Output the (x, y) coordinate of the center of the cell containing the given text.  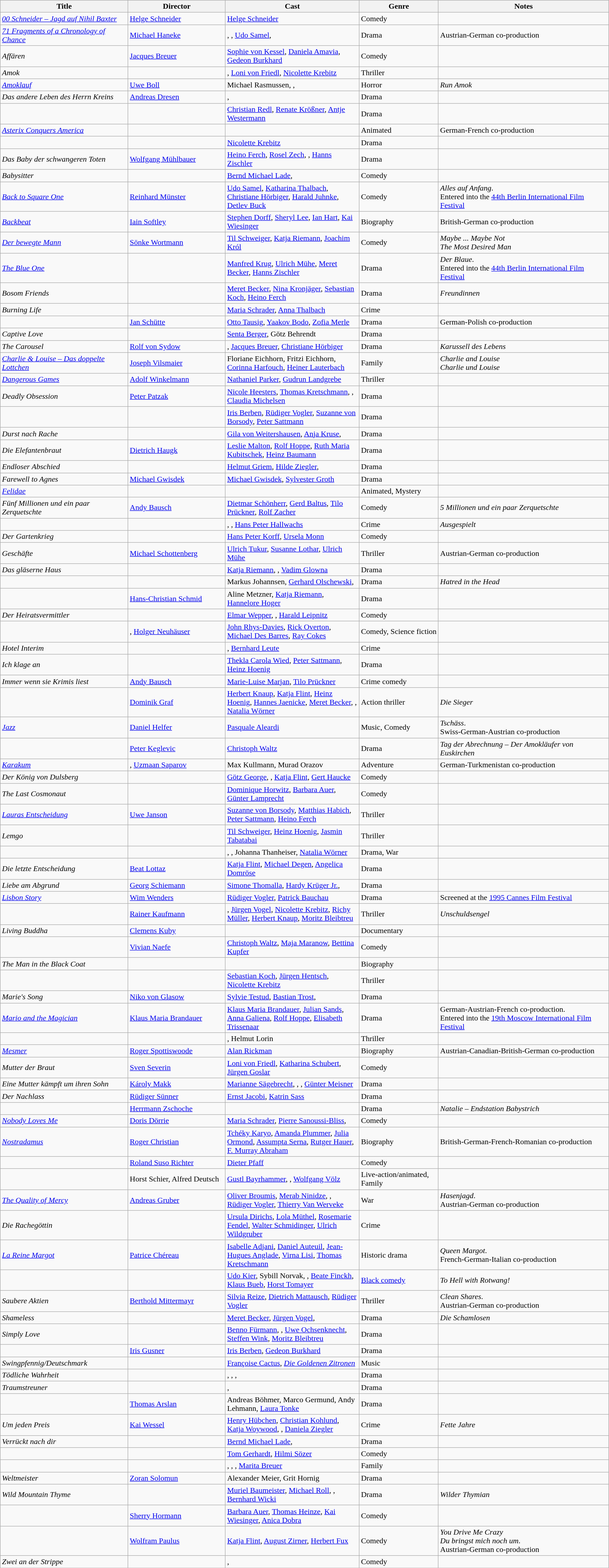
The Last Cosmonaut (64, 794)
Meret Becker, Nina Kronjäger, Sebastian Koch, Heino Ferch (292, 293)
The Carousel (64, 346)
, Bernhard Leute (292, 648)
Katja Flint, Michael Degen, Angelica Domröse (292, 869)
Leslie Malton, Rolf Hoppe, Ruth Maria Kubitschek, Heinz Baumann (292, 450)
Der Blaue. Entered into the 44th Berlin International Film Festival (524, 268)
Marie's Song (64, 997)
Herbert Knaup, Katja Flint, Heinz Hoenig, Hannes Jaenicke, Meret Becker, , Natalia Wörner (292, 702)
Károly Makk (177, 1084)
Wolfgang Mühlbauer (177, 159)
Iain Softley (177, 222)
To Hell with Rotwang! (524, 1280)
Rainer Kaufmann (177, 914)
, Jürgen Vogel, Nicolette Krebitz, Richy Müller, Herbert Knaup, Moritz Bleibtreu (292, 914)
Andreas Gruber (177, 1200)
Thekla Carola Wied, Peter Sattmann, Heinz Hoenig (292, 664)
Michael Haneke (177, 35)
Zwei an der Strippe (64, 1562)
Fette Jahre (524, 1425)
Christoph Waltz (292, 748)
Marianne Sägebrecht, , , Günter Meisner (292, 1084)
Klaus Maria Brandauer, Julian Sands, Anna Galiena, Rolf Hoppe, Elisabeth Trissenaar (292, 1018)
Sebastian Koch, Jürgen Hentsch, Nicolette Krebitz (292, 980)
Doris Dörrie (177, 1121)
British-German-French-Romanian co-production (524, 1142)
Uwe Janson (177, 815)
Animated, Mystery (399, 491)
John Rhys-Davies, Rick Overton, Michael Des Barres, Ray Cokes (292, 632)
Klaus Maria Brandauer (177, 1018)
Beat Lottaz (177, 869)
Otto Tausig, Yaakov Bodo, Zofia Merle (292, 322)
Verrückt nach dir (64, 1441)
Patrice Chéreau (177, 1255)
, , Hans Peter Hallwachs (292, 524)
Endloser Abschied (64, 467)
Alan Rickman (292, 1051)
Sönke Wortmann (177, 243)
Documentary (399, 931)
Muriel Baumeister, Michael Roll, , Bernhard Wicki (292, 1495)
Meret Becker, Jürgen Vogel, (292, 1318)
Loni von Friedl, Katharina Schubert, Jürgen Goslar (292, 1067)
Alles auf Anfang. Entered into the 44th Berlin International Film Festival (524, 197)
Hatred in the Head (524, 582)
Freundinnen (524, 293)
Udo Kier, Sybill Norvak, , Beate Finckh, Klaus Bueb, Horst Tomayer (292, 1280)
Marie-Luise Marjan, Tilo Prückner (292, 681)
Dominik Graf (177, 702)
Charlie and Louise Charlie und Louise (524, 363)
Oliver Broumis, Merab Ninidze, , Rüdiger Vogler, Thierry Van Werveke (292, 1200)
Um jeden Preis (64, 1425)
Peter Keglevic (177, 748)
Felidae (64, 491)
Nicole Heesters, Thomas Kretschmann, , Claudia Michelsen (292, 396)
Asterix Conquers America (64, 130)
German-Austrian-French co-production. Entered into the 19th Moscow International Film Festival (524, 1018)
Die Sieger (524, 702)
Affären (64, 56)
, , , Marita Breuer (292, 1466)
Amoklauf (64, 85)
Nicolette Krebitz (292, 142)
The Quality of Mercy (64, 1200)
Herrmann Zschoche (177, 1109)
Udo Samel, Katharina Thalbach, Christiane Hörbiger, Harald Juhnke, Detlev Buck (292, 197)
Dietmar Schönherr, Gerd Baltus, Tilo Prückner, Rolf Zacher (292, 508)
Eine Mutter kämpft um ihren Sohn (64, 1084)
Sherry Hormann (177, 1515)
Tchéky Karyo, Amanda Plummer, Julia Ormond, Assumpta Serna, Rutger Hauer, F. Murray Abraham (292, 1142)
Christoph Waltz, Maja Maranow, Bettina Kupfer (292, 947)
Der Heiratsvermittler (64, 615)
Run Amok (524, 85)
Lauras Entscheidung (64, 815)
Michael Gwisdek (177, 479)
Heino Ferch, Rosel Zech, , Hanns Zischler (292, 159)
Rüdiger Vogler, Patrick Bauchau (292, 897)
Dominique Horwitz, Barbara Auer, Günter Lamprecht (292, 794)
Farewell to Agnes (64, 479)
Wolfram Paulus (177, 1541)
Ich klage an (64, 664)
Stephen Dorff, Sheryl Lee, Ian Hart, Kai Wiesinger (292, 222)
Durst nach Rache (64, 433)
Nostradamus (64, 1142)
Horror (399, 85)
Mutter der Braut (64, 1067)
Elmar Wepper, , Harald Leipnitz (292, 615)
Katja Riemann, , Vadim Glowna (292, 570)
Maria Schrader, Anna Thalbach (292, 310)
Tödliche Wahrheit (64, 1375)
Music, Comedy (399, 727)
Françoise Cactus, Die Goldenen Zitronen (292, 1363)
Saubere Aktien (64, 1301)
Der Nachlass (64, 1096)
Max Kullmann, Murad Orazov (292, 765)
Ausgespielt (524, 524)
Living Buddha (64, 931)
Benno Fürmann, , Uwe Ochsenknecht, Steffen Wink, Moritz Bleibtreu (292, 1334)
Wild Mountain Thyme (64, 1495)
Vivian Naefe (177, 947)
Michael Rasmussen, , (292, 85)
Horst Schier, Alfred Deutsch (177, 1179)
Maybe ... Maybe Not The Most Desired Man (524, 243)
Genre (399, 6)
German-Turkmenistan co-production (524, 765)
Simply Love (64, 1334)
Babysitter (64, 175)
Dangerous Games (64, 379)
, , Udo Samel, (292, 35)
Lisbon Story (64, 897)
Tag der Abrechnung – Der Amokläufer von Euskirchen (524, 748)
Der bewegte Mann (64, 243)
Markus Johannsen, Gerhard Olschewski, (292, 582)
Lemgo (64, 835)
, Helmut Lorin (292, 1039)
Live-action/animated, Family (399, 1179)
Daniel Helfer (177, 727)
Suzanne von Borsody, Matthias Habich, Peter Sattmann, Heino Ferch (292, 815)
Ursula Dirichs, Lola Müthel, Rosemarie Fendel, Walter Schmidinger, Ulrich Wildgruber (292, 1225)
Clemens Kuby (177, 931)
Bosom Friends (64, 293)
Traumstreuner (64, 1387)
Joseph Vilsmaier (177, 363)
Comedy, Science fiction (399, 632)
, , , (292, 1375)
Karakum (64, 765)
Sven Severin (177, 1067)
Ernst Jacobi, Katrin Sass (292, 1096)
Weltmeister (64, 1478)
Simone Thomalla, Hardy Krüger Jr., (292, 885)
German-Polish co-production (524, 322)
Mario and the Magician (64, 1018)
Action thriller (399, 702)
Backbeat (64, 222)
Clean Shares. Austrian-German co-production (524, 1301)
Christian Redl, Renate Krößner, Antje Westermann (292, 114)
Das Baby der schwangeren Toten (64, 159)
The Blue One (64, 268)
Natalie – Endstation Babystrich (524, 1109)
Georg Schiemann (177, 885)
Niko von Glasow (177, 997)
Die Schamlosen (524, 1318)
Title (64, 6)
Jan Schütte (177, 322)
Helmut Griem, Hilde Ziegler, (292, 467)
Til Schweiger, Katja Riemann, Joachim Król (292, 243)
Manfred Krug, Ulrich Mühe, Meret Becker, Hanns Zischler (292, 268)
Historic drama (399, 1255)
00 Schneider – Jagd auf Nihil Baxter (64, 19)
Screened at the 1995 Cannes Film Festival (524, 897)
Rüdiger Sünner (177, 1096)
, Jacques Breuer, Christiane Hörbiger (292, 346)
Adolf Winkelmann (177, 379)
War (399, 1200)
Black comedy (399, 1280)
Peter Patzak (177, 396)
Immer wenn sie Krimis liest (64, 681)
Adventure (399, 765)
Ulrich Tukur, Susanne Lothar, Ulrich Mühe (292, 553)
Roland Suso Richter (177, 1163)
Cast (292, 6)
Sophie von Kessel, Daniela Amavia, Gedeon Burkhard (292, 56)
Til Schweiger, Heinz Hoenig, Jasmin Tabatabai (292, 835)
Roger Spottiswoode (177, 1051)
Wim Wenders (177, 897)
Henry Hübchen, Christian Kohlund, Katja Woywood, , Daniela Ziegler (292, 1425)
Hans Peter Korff, Ursela Monn (292, 537)
Deadly Obsession (64, 396)
Floriane Eichhorn, Fritzi Eichhorn, Corinna Harfouch, Heiner Lauterbach (292, 363)
Zoran Solomun (177, 1478)
Die Elefantenbraut (64, 450)
Shameless (64, 1318)
Die Rachegöttin (64, 1225)
Uwe Boll (177, 85)
Silvia Reize, Dietrich Mattausch, Rüdiger Vogler (292, 1301)
Berthold Mittermayr (177, 1301)
Dietrich Haugk (177, 450)
Das andere Leben des Herrn Kreins (64, 97)
Iris Berben, Gedeon Burkhard (292, 1351)
Die letzte Entscheidung (64, 869)
Michael Gwisdek, Sylvester Groth (292, 479)
Fünf Millionen und ein paar Zerquetschte (64, 508)
Captive Love (64, 334)
, , Johanna Thanheiser, Natalia Wörner (292, 852)
Jazz (64, 727)
Alexander Meier, Grit Hornig (292, 1478)
Senta Berger, Götz Behrendt (292, 334)
Back to Square One (64, 197)
Götz George, , Katja Flint, Gert Haucke (292, 777)
Swingpfennig/Deutschmark (64, 1363)
Dieter Pfaff (292, 1163)
Pasquale Aleardi (292, 727)
71 Fragments of a Chronology of Chance (64, 35)
Nobody Loves Me (64, 1121)
Crime comedy (399, 681)
Amok (64, 73)
Animated (399, 130)
Hasenjagd. Austrian-German co-production (524, 1200)
La Reine Margot (64, 1255)
Austrian-Canadian-British-German co-production (524, 1051)
Iris Gusner (177, 1351)
Reinhard Münster (177, 197)
, Holger Neuhäuser (177, 632)
The Man in the Black Coat (64, 964)
Katja Flint, August Zirner, Herbert Fux (292, 1541)
Gustl Bayrhammer, , Wolfgang Völz (292, 1179)
Tom Gerhardt, Hilmi Sözer (292, 1454)
, Loni von Friedl, Nicolette Krebitz (292, 73)
Queen Margot. French-German-Italian co-production (524, 1255)
Liebe am Abgrund (64, 885)
Der Gartenkrieg (64, 537)
You Drive Me Crazy Du bringst mich noch um. Austrian-German co-production (524, 1541)
Wilder Thymian (524, 1495)
Tschäss. Swiss-German-Austrian co-production (524, 727)
Hans-Christian Schmid (177, 598)
Drama, War (399, 852)
Das gläserne Haus (64, 570)
Charlie & Louise – Das doppelte Lottchen (64, 363)
British-German co-production (524, 222)
Gila von Weitershausen, Anja Kruse, (292, 433)
Barbara Auer, Thomas Heinze, Kai Wiesinger, Anica Dobra (292, 1515)
Mesmer (64, 1051)
Karussell des Lebens (524, 346)
Director (177, 6)
Nathaniel Parker, Gudrun Landgrebe (292, 379)
Jacques Breuer (177, 56)
Aline Metzner, Katja Riemann, Hannelore Hoger (292, 598)
, Uzmaan Saparov (177, 765)
Hotel Interim (64, 648)
Sylvie Testud, Bastian Trost, (292, 997)
Unschuldsengel (524, 914)
Burning Life (64, 310)
Isabelle Adjani, Daniel Auteuil, Jean-Hugues Anglade, Virna Lisi, Thomas Kretschmann (292, 1255)
Thomas Arslan (177, 1404)
Andreas Böhmer, Marco Germund, Andy Lehmann, Laura Tonke (292, 1404)
Rolf von Sydow (177, 346)
Roger Christian (177, 1142)
Michael Schottenberg (177, 553)
Kai Wessel (177, 1425)
Iris Berben, Rüdiger Vogler, Suzanne von Borsody, Peter Sattmann (292, 417)
Der König von Dulsberg (64, 777)
5 Millionen und ein paar Zerquetschte (524, 508)
Geschäfte (64, 553)
Andreas Dresen (177, 97)
Music (399, 1363)
Notes (524, 6)
Maria Schrader, Pierre Sanoussi-Bliss, (292, 1121)
German-French co-production (524, 130)
